Find where the given text appears and provide that cell's center as [X, Y] coordinate. 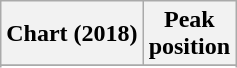
Peakposition [189, 34]
Chart (2018) [72, 34]
